Detect which cell encompasses the target text, then output its [X, Y] center coordinate. 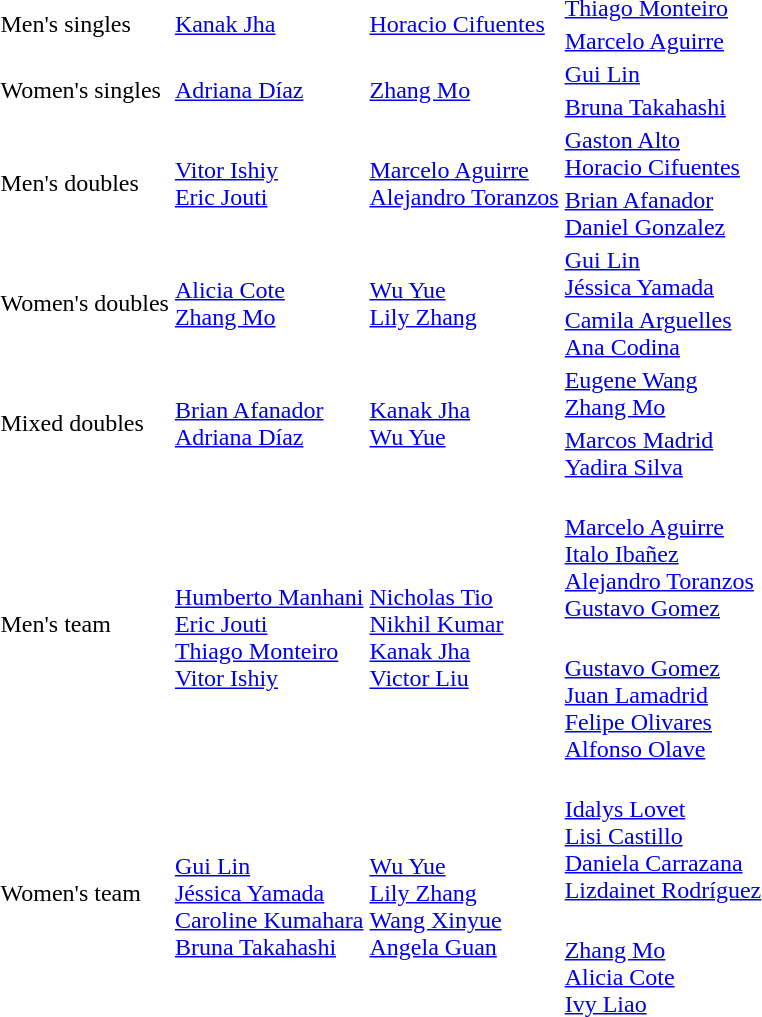
Brian Afanador Adriana Díaz [269, 424]
Nicholas TioNikhil KumarKanak JhaVictor Liu [464, 624]
Wu Yue Lily Zhang [464, 304]
Marcelo Aguirre Alejandro Toranzos [464, 184]
Humberto ManhaniEric JoutiThiago MonteiroVitor Ishiy [269, 624]
Alicia Cote Zhang Mo [269, 304]
Vitor Ishiy Eric Jouti [269, 184]
Kanak Jha Wu Yue [464, 424]
Adriana Díaz [269, 90]
Zhang Mo [464, 90]
